Return the (X, Y) coordinate for the center point of the cell that contains the specified text.  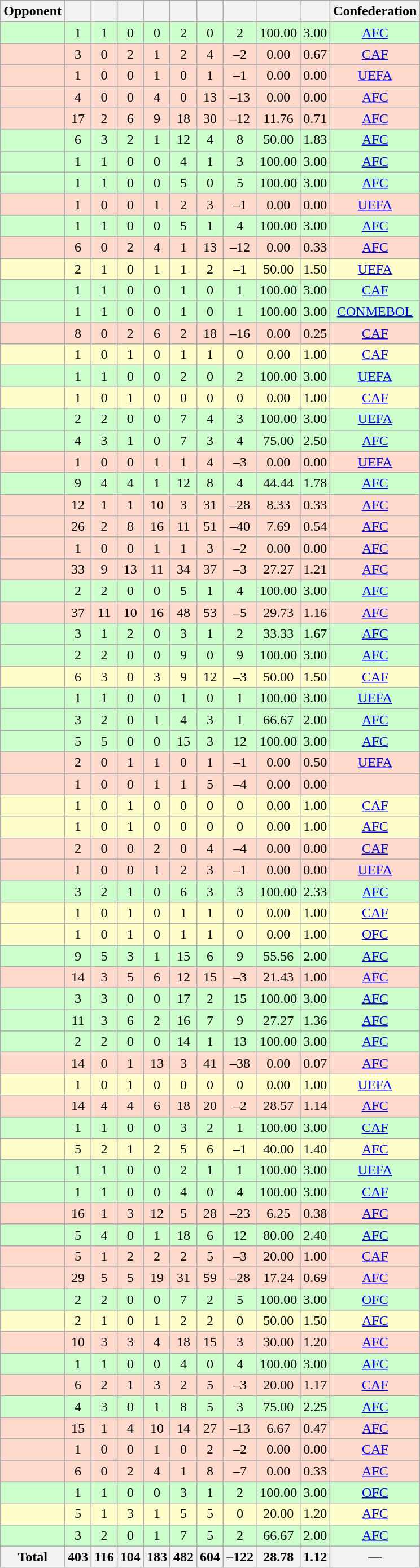
–7 (240, 1471)
–122 (240, 1557)
— (375, 1557)
48 (183, 612)
604 (210, 1557)
1.21 (315, 569)
30 (210, 118)
–5 (240, 612)
6.67 (279, 1428)
11.76 (279, 118)
8.33 (279, 505)
116 (104, 1557)
1.36 (315, 1020)
51 (210, 526)
0.25 (315, 333)
Opponent (33, 11)
28.78 (279, 1557)
0.38 (315, 1213)
1.40 (315, 1149)
59 (210, 1278)
1.12 (315, 1557)
0.71 (315, 118)
2.25 (315, 1407)
–16 (240, 333)
44.44 (279, 483)
20 (210, 1106)
30.00 (279, 1342)
183 (157, 1557)
1.17 (315, 1385)
6.25 (279, 1213)
34 (183, 569)
53 (210, 612)
27 (210, 1428)
0.50 (315, 763)
–40 (240, 526)
2.33 (315, 891)
1.83 (315, 140)
1.14 (315, 1106)
28 (210, 1213)
104 (130, 1557)
2.40 (315, 1235)
55.56 (279, 956)
1.16 (315, 612)
26 (78, 526)
17.24 (279, 1278)
0.67 (315, 54)
33 (78, 569)
–38 (240, 1063)
1.78 (315, 483)
80.00 (279, 1235)
482 (183, 1557)
0.07 (315, 1063)
7.69 (279, 526)
Total (33, 1557)
33.33 (279, 634)
1.67 (315, 634)
29.73 (279, 612)
2.50 (315, 441)
28.57 (279, 1106)
Confederation (375, 11)
41 (210, 1063)
0.47 (315, 1428)
0.69 (315, 1278)
19 (157, 1278)
21.43 (279, 977)
29 (78, 1278)
403 (78, 1557)
40.00 (279, 1149)
0.54 (315, 526)
CONMEBOL (375, 312)
–23 (240, 1213)
